Return [X, Y] of the center of cell containing provided text 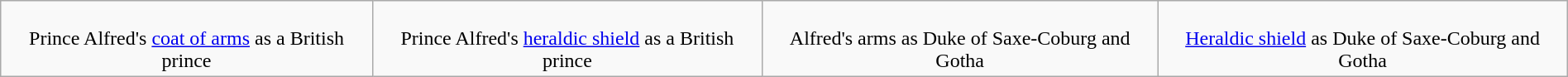
Alfred's arms as Duke of Saxe-Coburg and Gotha [959, 39]
Heraldic shield as Duke of Saxe-Coburg and Gotha [1363, 39]
Prince Alfred's heraldic shield as a British prince [567, 39]
Prince Alfred's coat of arms as a British prince [187, 39]
